Locate the cell with the specified text and output its [x, y] center coordinate. 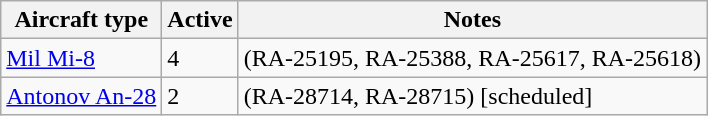
(RA-25195, RA-25388, RA-25617, RA-25618) [472, 58]
Aircraft type [82, 20]
Antonov An-28 [82, 96]
Active [200, 20]
Mil Mi-8 [82, 58]
Notes [472, 20]
(RA-28714, RA-28715) [scheduled] [472, 96]
2 [200, 96]
4 [200, 58]
